For the text-containing cell, return its midpoint in [x, y] coordinate format. 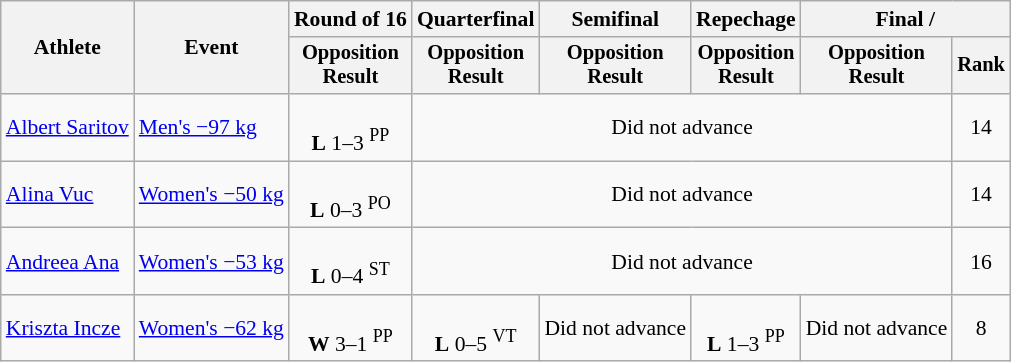
Andreea Ana [68, 262]
Rank [981, 66]
8 [981, 328]
L 0–3 PO [350, 194]
Kriszta Incze [68, 328]
Event [212, 48]
L 0–5 VT [476, 328]
Semifinal [615, 19]
W 3–1 PP [350, 328]
L 0–4 ST [350, 262]
16 [981, 262]
Alina Vuc [68, 194]
Quarterfinal [476, 19]
Round of 16 [350, 19]
Women's −53 kg [212, 262]
Athlete [68, 48]
Albert Saritov [68, 128]
Women's −62 kg [212, 328]
Men's −97 kg [212, 128]
Repechage [746, 19]
Women's −50 kg [212, 194]
Final / [906, 19]
